Output the (X, Y) coordinate of the center of the cell containing the given text.  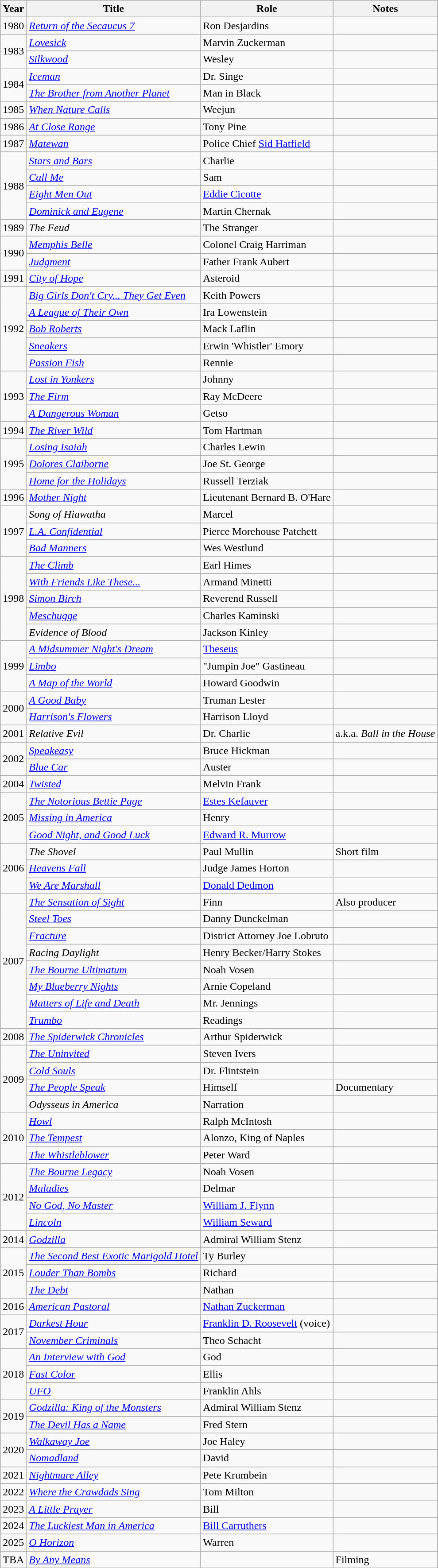
Dr. Singe (267, 76)
Getso (267, 413)
Estes Kefauver (267, 801)
Arnie Copeland (267, 986)
District Attorney Joe Lobruto (267, 936)
With Friends Like These... (113, 582)
Lovesick (113, 43)
Peter Ward (267, 1155)
Auster (267, 767)
Marcel (267, 515)
Lost in Yonkers (113, 379)
Mother Night (113, 498)
The People Speak (113, 1088)
Fracture (113, 936)
2005 (13, 818)
Passion Fish (113, 363)
God (267, 1357)
A Map of the World (113, 683)
2000 (13, 708)
Sam (267, 177)
Year (13, 9)
Franklin Ahls (267, 1391)
Tom Milton (267, 1492)
Also producer (385, 902)
Memphis Belle (113, 245)
Lieutenant Bernard B. O'Hare (267, 498)
William Seward (267, 1222)
2016 (13, 1307)
2020 (13, 1450)
Warren (267, 1542)
Colonel Craig Harriman (267, 245)
Martin Chernak (267, 211)
Charles Kaminski (267, 616)
2021 (13, 1475)
1998 (13, 599)
An Interview with God (113, 1357)
Simon Birch (113, 599)
2001 (13, 733)
"Jumpin Joe" Gastineau (267, 666)
Iceman (113, 76)
1989 (13, 228)
A League of Their Own (113, 312)
Where the Crawdads Sing (113, 1492)
2017 (13, 1332)
Ralph McIntosh (267, 1121)
Eight Men Out (113, 194)
Himself (267, 1088)
UFO (113, 1391)
Sneakers (113, 346)
Henry Becker/Harry Stokes (267, 952)
Richard (267, 1273)
Judgment (113, 262)
Reverend Russell (267, 599)
O Horizon (113, 1542)
Dolores Claiborne (113, 464)
Narration (267, 1104)
Darkest Hour (113, 1324)
Role (267, 9)
Tony Pine (267, 127)
We Are Marshall (113, 885)
2002 (13, 759)
Blue Car (113, 767)
Odysseus in America (113, 1104)
Man in Black (267, 93)
A Good Baby (113, 700)
Truman Lester (267, 700)
2015 (13, 1273)
Arthur Spiderwick (267, 1037)
Ira Lowenstein (267, 312)
1986 (13, 127)
The Shovel (113, 852)
The Bourne Legacy (113, 1172)
2023 (13, 1509)
Matewan (113, 143)
City of Hope (113, 279)
Louder Than Bombs (113, 1273)
Documentary (385, 1088)
Bruce Hickman (267, 751)
1993 (13, 396)
The Uninvited (113, 1054)
The Sensation of Sight (113, 902)
1996 (13, 498)
Nathan (267, 1290)
1980 (13, 26)
2006 (13, 868)
Wesley (267, 59)
Theseus (267, 649)
Relative Evil (113, 733)
Melvin Frank (267, 784)
Limbo (113, 666)
Joe Haley (267, 1441)
2022 (13, 1492)
Missing in America (113, 818)
My Blueberry Nights (113, 986)
A Dangerous Woman (113, 413)
Short film (385, 852)
Meschugge (113, 616)
The Climb (113, 565)
Dominick and Eugene (113, 211)
1999 (13, 666)
Theo Schacht (267, 1340)
Bob Roberts (113, 329)
Bill (267, 1509)
The Devil Has a Name (113, 1425)
Walkaway Joe (113, 1441)
2008 (13, 1037)
The Spiderwick Chronicles (113, 1037)
1997 (13, 531)
Trumbo (113, 1020)
The Feud (113, 228)
2018 (13, 1374)
American Pastoral (113, 1307)
Howl (113, 1121)
Nomadland (113, 1458)
Donald Dedmon (267, 885)
Big Girls Don't Cry... They Get Even (113, 295)
A Little Prayer (113, 1509)
Charles Lewin (267, 447)
Twisted (113, 784)
1992 (13, 329)
Dr. Flintstein (267, 1071)
2009 (13, 1079)
Cold Souls (113, 1071)
Godzilla: King of the Monsters (113, 1408)
Harrison's Flowers (113, 716)
Steven Ivers (267, 1054)
2025 (13, 1542)
Russell Terziak (267, 480)
Mack Laflin (267, 329)
Eddie Cicotte (267, 194)
No God, No Master (113, 1205)
Erwin 'Whistler' Emory (267, 346)
Call Me (113, 177)
Earl Himes (267, 565)
Marvin Zuckerman (267, 43)
Keith Powers (267, 295)
Lincoln (113, 1222)
Notes (385, 9)
The Whistleblower (113, 1155)
1994 (13, 430)
L.A. Confidential (113, 531)
The Debt (113, 1290)
2014 (13, 1239)
Mr. Jennings (267, 1003)
2004 (13, 784)
The River Wild (113, 430)
Johnny (267, 379)
Steel Toes (113, 919)
Armand Minetti (267, 582)
Title (113, 9)
Matters of Life and Death (113, 1003)
Ty Burley (267, 1256)
Harrison Lloyd (267, 716)
Stars and Bars (113, 160)
Evidence of Blood (113, 632)
The Luckiest Man in America (113, 1525)
2007 (13, 961)
Henry (267, 818)
A Midsummer Night's Dream (113, 649)
Nightmare Alley (113, 1475)
2024 (13, 1525)
Father Frank Aubert (267, 262)
Jackson Kinley (267, 632)
1987 (13, 143)
Paul Mullin (267, 852)
Delmar (267, 1189)
The Bourne Ultimatum (113, 969)
Finn (267, 902)
Dr. Charlie (267, 733)
Edward R. Murrow (267, 835)
Return of the Secaucus 7 (113, 26)
Fred Stern (267, 1425)
The Tempest (113, 1138)
Maladies (113, 1189)
Nathan Zuckerman (267, 1307)
Bill Carruthers (267, 1525)
By Any Means (113, 1559)
Danny Dunckelman (267, 919)
Tom Hartman (267, 430)
Losing Isaiah (113, 447)
Filming (385, 1559)
1984 (13, 85)
Fast Color (113, 1374)
2012 (13, 1197)
Police Chief Sid Hatfield (267, 143)
2010 (13, 1138)
1991 (13, 279)
Bad Manners (113, 548)
The Stranger (267, 228)
Silkwood (113, 59)
When Nature Calls (113, 110)
Racing Daylight (113, 952)
Ron Desjardins (267, 26)
Weejun (267, 110)
The Notorious Bettie Page (113, 801)
1995 (13, 464)
David (267, 1458)
Speakeasy (113, 751)
1985 (13, 110)
William J. Flynn (267, 1205)
Ray McDeere (267, 396)
1990 (13, 253)
The Brother from Another Planet (113, 93)
The Second Best Exotic Marigold Hotel (113, 1256)
Readings (267, 1020)
1988 (13, 186)
Good Night, and Good Luck (113, 835)
The Firm (113, 396)
Joe St. George (267, 464)
Alonzo, King of Naples (267, 1138)
Pete Krumbein (267, 1475)
Ellis (267, 1374)
November Criminals (113, 1340)
Rennie (267, 363)
Howard Goodwin (267, 683)
Home for the Holidays (113, 480)
2019 (13, 1416)
Heavens Fall (113, 868)
Godzilla (113, 1239)
Judge James Horton (267, 868)
TBA (13, 1559)
At Close Range (113, 127)
Wes Westlund (267, 548)
Asteroid (267, 279)
1983 (13, 51)
Song of Hiawatha (113, 515)
Charlie (267, 160)
a.k.a. Ball in the House (385, 733)
Franklin D. Roosevelt (voice) (267, 1324)
Pierce Morehouse Patchett (267, 531)
